Pinpoint the cell where the given text exists, returning its (X, Y) midpoint coordinate. 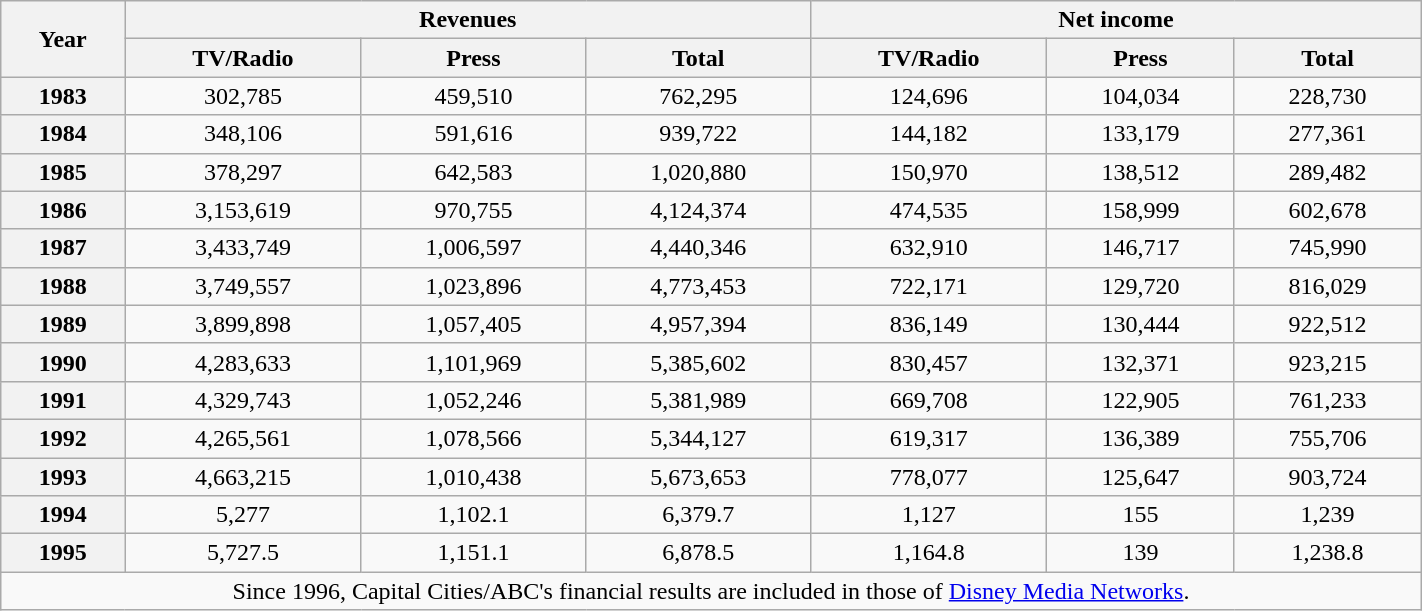
1,101,969 (474, 362)
459,510 (474, 96)
3,153,619 (243, 210)
3,433,749 (243, 248)
1,006,597 (474, 248)
133,179 (1140, 134)
Net income (1116, 20)
5,727.5 (243, 553)
Revenues (468, 20)
5,381,989 (698, 400)
1987 (63, 248)
302,785 (243, 96)
1994 (63, 515)
778,077 (929, 477)
4,283,633 (243, 362)
155 (1140, 515)
816,029 (1328, 286)
1,057,405 (474, 324)
1993 (63, 477)
5,673,653 (698, 477)
1,164.8 (929, 553)
1,151.1 (474, 553)
632,910 (929, 248)
1,127 (929, 515)
150,970 (929, 172)
125,647 (1140, 477)
289,482 (1328, 172)
1992 (63, 438)
619,317 (929, 438)
136,389 (1140, 438)
Year (63, 39)
745,990 (1328, 248)
1988 (63, 286)
124,696 (929, 96)
122,905 (1140, 400)
939,722 (698, 134)
642,583 (474, 172)
378,297 (243, 172)
138,512 (1140, 172)
129,720 (1140, 286)
5,277 (243, 515)
836,149 (929, 324)
1,238.8 (1328, 553)
348,106 (243, 134)
130,444 (1140, 324)
4,773,453 (698, 286)
1,010,438 (474, 477)
602,678 (1328, 210)
970,755 (474, 210)
755,706 (1328, 438)
722,171 (929, 286)
104,034 (1140, 96)
1986 (63, 210)
144,182 (929, 134)
Since 1996, Capital Cities/ABC's financial results are included in those of Disney Media Networks. (711, 591)
1,052,246 (474, 400)
923,215 (1328, 362)
922,512 (1328, 324)
830,457 (929, 362)
5,344,127 (698, 438)
6,379.7 (698, 515)
4,329,743 (243, 400)
4,957,394 (698, 324)
1989 (63, 324)
1995 (63, 553)
669,708 (929, 400)
1984 (63, 134)
474,535 (929, 210)
4,663,215 (243, 477)
762,295 (698, 96)
1,020,880 (698, 172)
4,440,346 (698, 248)
158,999 (1140, 210)
4,265,561 (243, 438)
903,724 (1328, 477)
761,233 (1328, 400)
1,239 (1328, 515)
6,878.5 (698, 553)
591,616 (474, 134)
1990 (63, 362)
5,385,602 (698, 362)
228,730 (1328, 96)
1985 (63, 172)
1983 (63, 96)
1,078,566 (474, 438)
4,124,374 (698, 210)
1991 (63, 400)
132,371 (1140, 362)
3,899,898 (243, 324)
1,023,896 (474, 286)
277,361 (1328, 134)
1,102.1 (474, 515)
139 (1140, 553)
146,717 (1140, 248)
3,749,557 (243, 286)
